Provide the (x, y) coordinate of the cell's center where the given text is located.  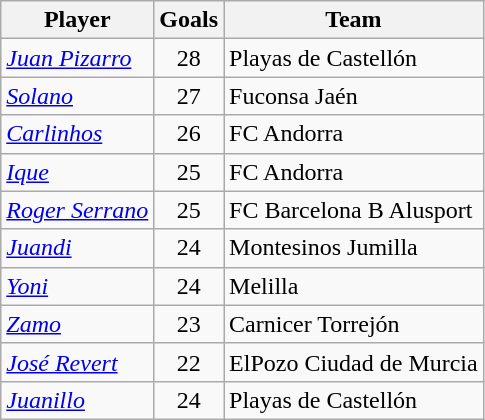
Zamo (78, 324)
27 (189, 96)
Yoni (78, 286)
Solano (78, 96)
FC Barcelona B Alusport (354, 210)
Montesinos Jumilla (354, 248)
22 (189, 362)
Juandi (78, 248)
Melilla (354, 286)
Player (78, 20)
Team (354, 20)
Goals (189, 20)
Fuconsa Jaén (354, 96)
Juan Pizarro (78, 58)
28 (189, 58)
Roger Serrano (78, 210)
23 (189, 324)
26 (189, 134)
Carnicer Torrejón (354, 324)
Juanillo (78, 400)
José Revert (78, 362)
ElPozo Ciudad de Murcia (354, 362)
Carlinhos (78, 134)
Ique (78, 172)
